Capture the cell that displays the provided text and extract its [X, Y] central coordinate. 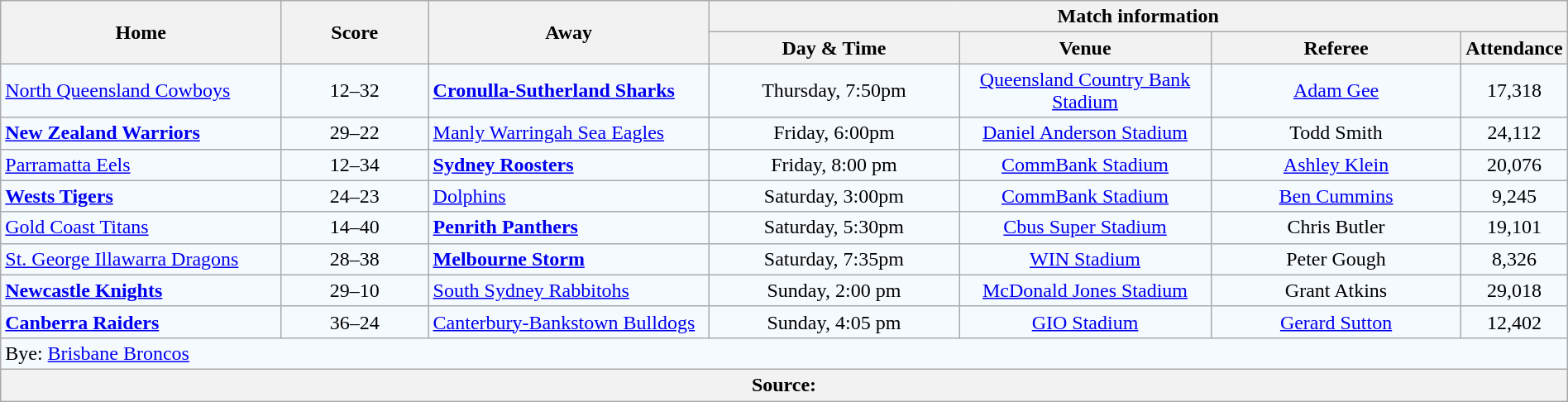
24,112 [1514, 133]
Newcastle Knights [141, 290]
20,076 [1514, 165]
12–34 [356, 165]
Cbus Super Stadium [1085, 227]
North Queensland Cowboys [141, 91]
Saturday, 3:00pm [834, 196]
Friday, 8:00 pm [834, 165]
GIO Stadium [1085, 322]
Referee [1336, 48]
Score [356, 32]
Away [569, 32]
8,326 [1514, 259]
Daniel Anderson Stadium [1085, 133]
29,018 [1514, 290]
Ben Cummins [1336, 196]
24–23 [356, 196]
Parramatta Eels [141, 165]
Venue [1085, 48]
McDonald Jones Stadium [1085, 290]
WIN Stadium [1085, 259]
12,402 [1514, 322]
Melbourne Storm [569, 259]
19,101 [1514, 227]
Cronulla-Sutherland Sharks [569, 91]
Friday, 6:00pm [834, 133]
Gold Coast Titans [141, 227]
28–38 [356, 259]
29–10 [356, 290]
Sunday, 2:00 pm [834, 290]
Attendance [1514, 48]
29–22 [356, 133]
South Sydney Rabbitohs [569, 290]
14–40 [356, 227]
St. George Illawarra Dragons [141, 259]
Adam Gee [1336, 91]
Day & Time [834, 48]
Sydney Roosters [569, 165]
Bye: Brisbane Broncos [784, 353]
Penrith Panthers [569, 227]
17,318 [1514, 91]
Grant Atkins [1336, 290]
Canterbury-Bankstown Bulldogs [569, 322]
12–32 [356, 91]
Thursday, 7:50pm [834, 91]
New Zealand Warriors [141, 133]
Peter Gough [1336, 259]
Gerard Sutton [1336, 322]
9,245 [1514, 196]
Saturday, 7:35pm [834, 259]
Sunday, 4:05 pm [834, 322]
Saturday, 5:30pm [834, 227]
Canberra Raiders [141, 322]
Queensland Country Bank Stadium [1085, 91]
Dolphins [569, 196]
Source: [784, 385]
Ashley Klein [1336, 165]
Match information [1138, 17]
36–24 [356, 322]
Todd Smith [1336, 133]
Home [141, 32]
Wests Tigers [141, 196]
Manly Warringah Sea Eagles [569, 133]
Chris Butler [1336, 227]
